Find where the given text appears and provide that cell's center as (x, y) coordinate. 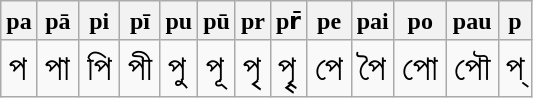
পৈ (372, 68)
pa (19, 21)
po (420, 21)
p (515, 21)
pā (58, 21)
পে (329, 68)
পো (420, 68)
পৃ (252, 68)
পৌ (472, 68)
pai (372, 21)
পী (140, 68)
পা (58, 68)
প্ (515, 68)
pū (217, 21)
pr̄ (288, 21)
pu (179, 21)
পূ (217, 68)
pi (100, 21)
পৄ (288, 68)
pī (140, 21)
পু (179, 68)
pr (252, 21)
পি (100, 68)
pau (472, 21)
প (19, 68)
pe (329, 21)
